Capture the cell that displays the provided text and extract its [x, y] central coordinate. 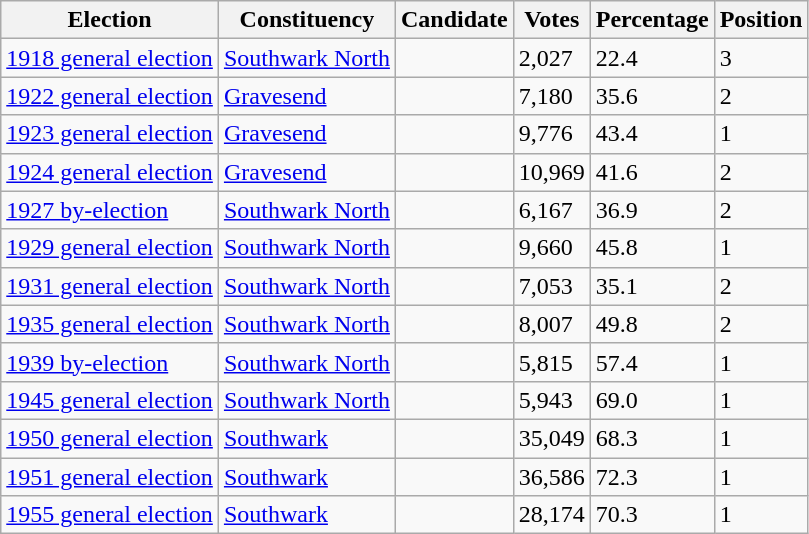
9,660 [552, 248]
2,027 [552, 58]
70.3 [652, 515]
1918 general election [110, 58]
1951 general election [110, 477]
5,943 [552, 400]
49.8 [652, 324]
Candidate [454, 20]
7,180 [552, 96]
41.6 [652, 172]
1924 general election [110, 172]
69.0 [652, 400]
57.4 [652, 362]
68.3 [652, 438]
1945 general election [110, 400]
1929 general election [110, 248]
35.6 [652, 96]
1939 by-election [110, 362]
22.4 [652, 58]
10,969 [552, 172]
Constituency [306, 20]
1927 by-election [110, 210]
8,007 [552, 324]
1923 general election [110, 134]
Election [110, 20]
36.9 [652, 210]
6,167 [552, 210]
1950 general election [110, 438]
1935 general election [110, 324]
72.3 [652, 477]
9,776 [552, 134]
28,174 [552, 515]
7,053 [552, 286]
43.4 [652, 134]
1931 general election [110, 286]
Votes [552, 20]
5,815 [552, 362]
3 [761, 58]
35,049 [552, 438]
1955 general election [110, 515]
45.8 [652, 248]
35.1 [652, 286]
Position [761, 20]
36,586 [552, 477]
Percentage [652, 20]
1922 general election [110, 96]
